From the cell containing the given text, extract its center point as [X, Y] coordinate. 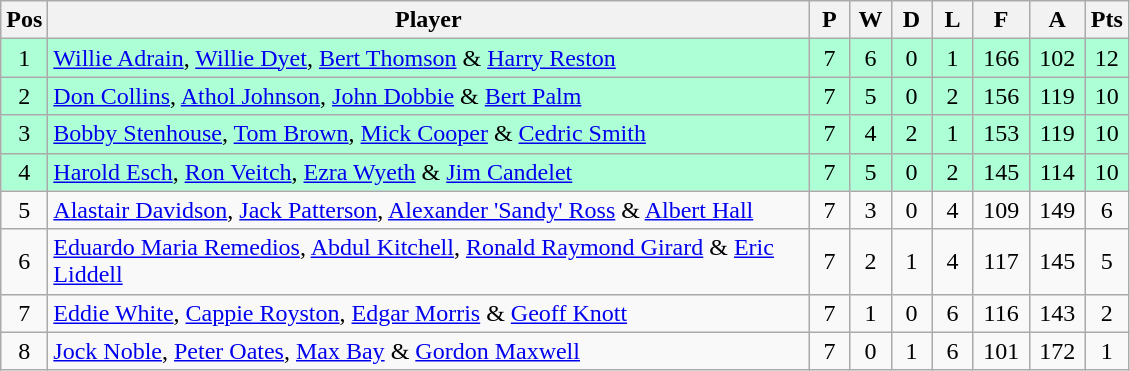
172 [1057, 351]
Jock Noble, Peter Oates, Max Bay & Gordon Maxwell [428, 351]
8 [24, 351]
Pos [24, 20]
P [830, 20]
149 [1057, 210]
109 [1001, 210]
102 [1057, 58]
Don Collins, Athol Johnson, John Dobbie & Bert Palm [428, 96]
101 [1001, 351]
D [912, 20]
116 [1001, 313]
12 [1106, 58]
F [1001, 20]
117 [1001, 262]
A [1057, 20]
L [952, 20]
114 [1057, 172]
156 [1001, 96]
W [870, 20]
153 [1001, 134]
Harold Esch, Ron Veitch, Ezra Wyeth & Jim Candelet [428, 172]
166 [1001, 58]
Alastair Davidson, Jack Patterson, Alexander 'Sandy' Ross & Albert Hall [428, 210]
Bobby Stenhouse, Tom Brown, Mick Cooper & Cedric Smith [428, 134]
Willie Adrain, Willie Dyet, Bert Thomson & Harry Reston [428, 58]
143 [1057, 313]
Eddie White, Cappie Royston, Edgar Morris & Geoff Knott [428, 313]
Pts [1106, 20]
Eduardo Maria Remedios, Abdul Kitchell, Ronald Raymond Girard & Eric Liddell [428, 262]
Player [428, 20]
